Find where the given text appears and provide that cell's center as (X, Y) coordinate. 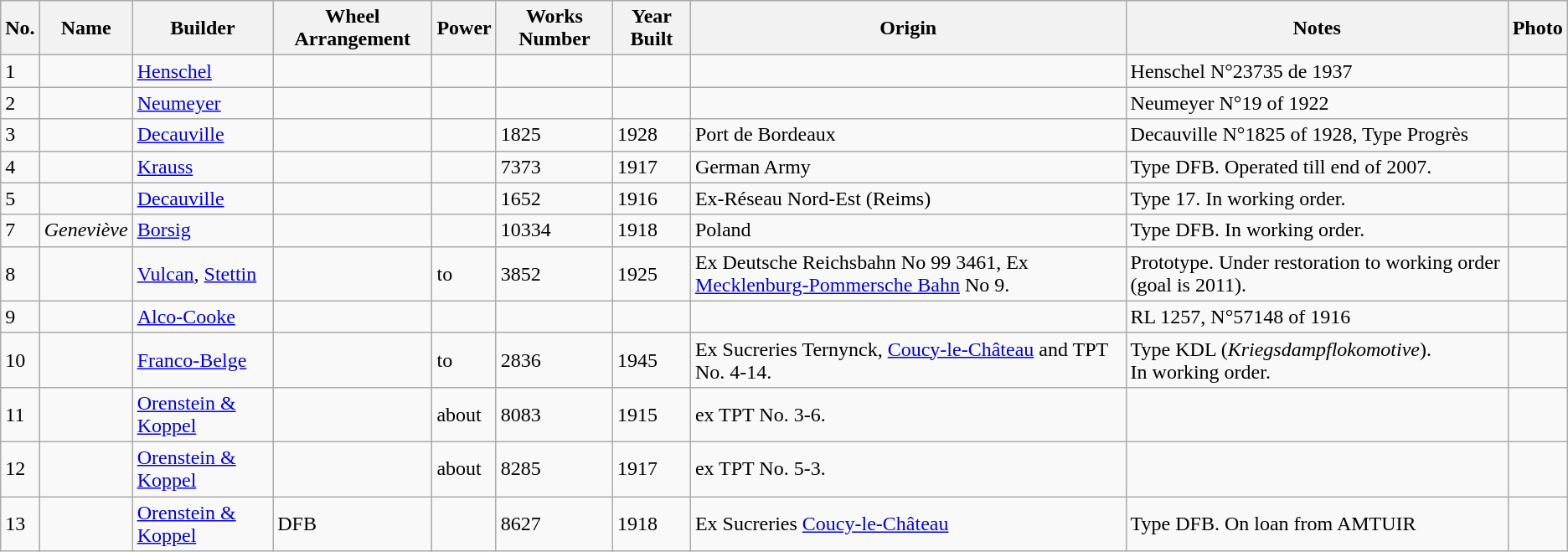
8285 (554, 469)
Wheel Arrangement (353, 28)
8627 (554, 523)
Geneviève (85, 230)
Henschel (203, 71)
Krauss (203, 167)
ex TPT No. 3-6. (908, 414)
Photo (1538, 28)
1928 (652, 135)
2 (20, 103)
1916 (652, 199)
Power (464, 28)
Type DFB. In working order. (1317, 230)
Name (85, 28)
11 (20, 414)
No. (20, 28)
Neumeyer (203, 103)
1652 (554, 199)
Neumeyer N°19 of 1922 (1317, 103)
Type KDL (Kriegsdampflokomotive).In working order. (1317, 360)
Type DFB. On loan from AMTUIR (1317, 523)
Ex-Réseau Nord-Est (Reims) (908, 199)
Ex Sucreries Coucy-le-Château (908, 523)
8083 (554, 414)
Year Built (652, 28)
Port de Bordeaux (908, 135)
Alco-Cooke (203, 317)
7 (20, 230)
1825 (554, 135)
1945 (652, 360)
German Army (908, 167)
5 (20, 199)
10334 (554, 230)
13 (20, 523)
10 (20, 360)
ex TPT No. 5-3. (908, 469)
Vulcan, Stettin (203, 273)
Type 17. In working order. (1317, 199)
1 (20, 71)
1915 (652, 414)
Franco-Belge (203, 360)
Ex Sucreries Ternynck, Coucy-le-Château and TPT No. 4-14. (908, 360)
7373 (554, 167)
DFB (353, 523)
9 (20, 317)
Prototype. Under restoration to working order (goal is 2011). (1317, 273)
Borsig (203, 230)
Decauville N°1825 of 1928, Type Progrès (1317, 135)
8 (20, 273)
Poland (908, 230)
Builder (203, 28)
Ex Deutsche Reichsbahn No 99 3461, Ex Mecklenburg-Pommersche Bahn No 9. (908, 273)
Henschel N°23735 de 1937 (1317, 71)
3852 (554, 273)
12 (20, 469)
4 (20, 167)
Works Number (554, 28)
Notes (1317, 28)
3 (20, 135)
2836 (554, 360)
Type DFB. Operated till end of 2007. (1317, 167)
RL 1257, N°57148 of 1916 (1317, 317)
1925 (652, 273)
Origin (908, 28)
